Locate the cell with the specified text and output its [X, Y] center coordinate. 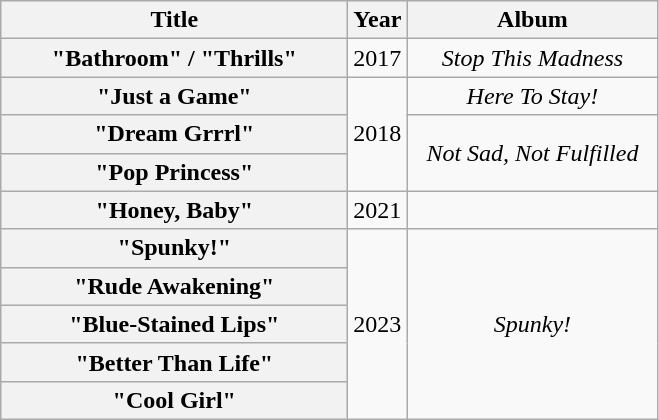
Spunky! [532, 324]
"Bathroom" / "Thrills" [174, 58]
2017 [378, 58]
"Honey, Baby" [174, 210]
"Cool Girl" [174, 400]
Not Sad, Not Fulfilled [532, 153]
Stop This Madness [532, 58]
"Better Than Life" [174, 362]
"Blue-Stained Lips" [174, 324]
"Just a Game" [174, 96]
Album [532, 20]
2018 [378, 134]
"Spunky!" [174, 248]
"Pop Princess" [174, 172]
"Rude Awakening" [174, 286]
Year [378, 20]
2023 [378, 324]
Title [174, 20]
"Dream Grrrl" [174, 134]
2021 [378, 210]
Here To Stay! [532, 96]
